Detect which cell encompasses the target text, then output its (x, y) center coordinate. 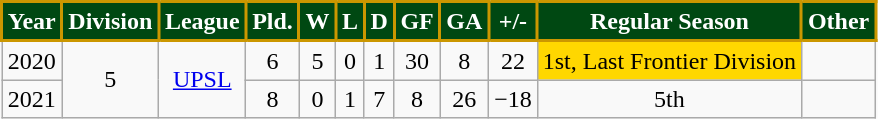
6 (272, 60)
22 (514, 60)
2020 (32, 60)
Regular Season (669, 22)
GF (417, 22)
5th (669, 99)
GA (464, 22)
Year (32, 22)
UPSL (202, 80)
7 (379, 99)
+/- (514, 22)
1st, Last Frontier Division (669, 60)
−18 (514, 99)
26 (464, 99)
Pld. (272, 22)
L (350, 22)
Division (110, 22)
W (318, 22)
D (379, 22)
30 (417, 60)
2021 (32, 99)
League (202, 22)
Other (839, 22)
